Capture the cell that displays the provided text and extract its (x, y) central coordinate. 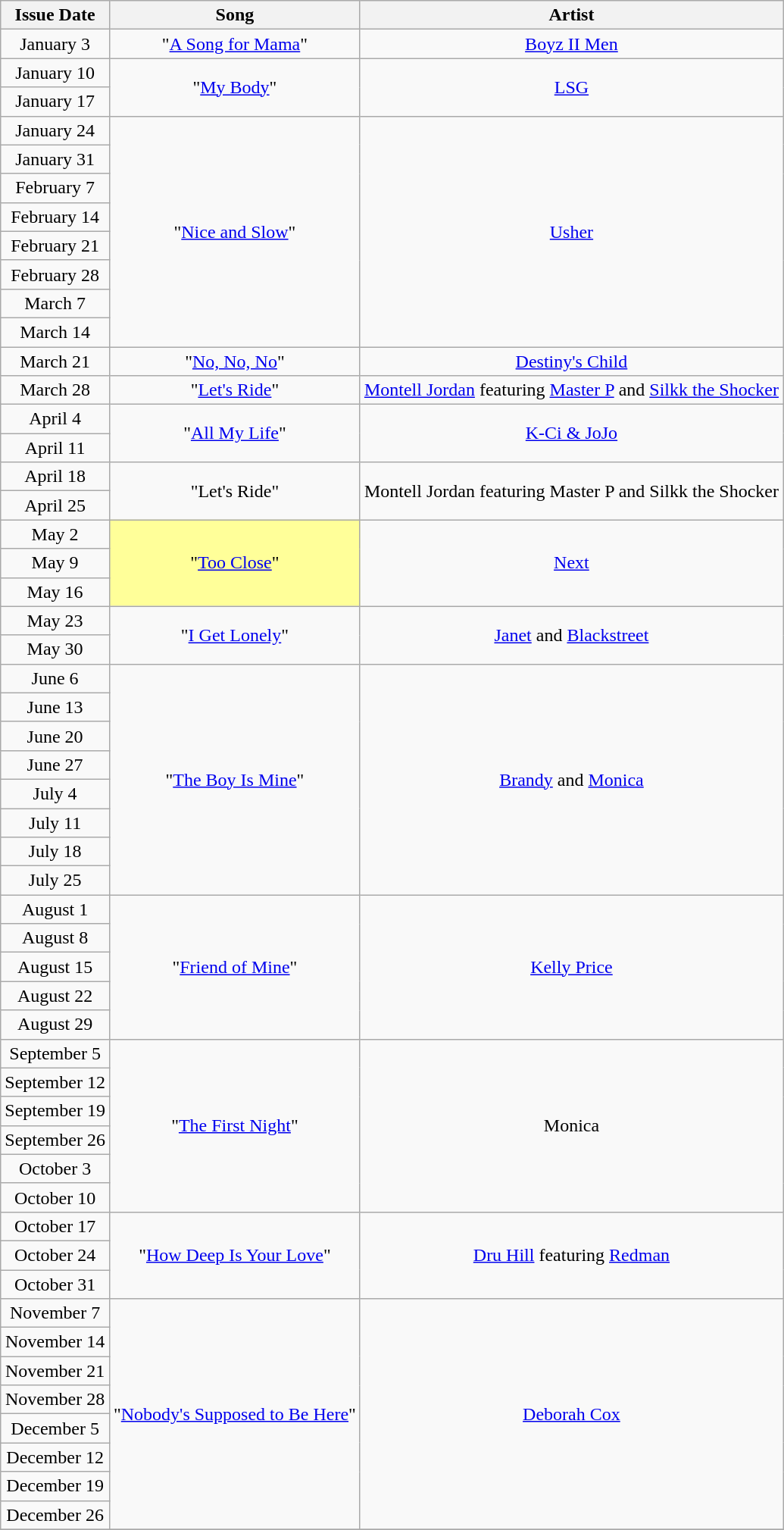
"Nice and Slow" (235, 231)
August 29 (55, 1025)
August 15 (55, 967)
February 7 (55, 188)
January 31 (55, 159)
"Too Close" (235, 563)
Next (571, 563)
August 8 (55, 938)
Song (235, 15)
August 22 (55, 996)
December 19 (55, 1486)
October 17 (55, 1226)
"A Song for Mama" (235, 44)
March 21 (55, 361)
January 17 (55, 102)
June 20 (55, 736)
May 30 (55, 649)
July 18 (55, 852)
Kelly Price (571, 967)
October 24 (55, 1255)
June 13 (55, 707)
January 10 (55, 73)
Deborah Cox (571, 1414)
K-Ci & JoJo (571, 433)
February 21 (55, 246)
October 31 (55, 1284)
Issue Date (55, 15)
Usher (571, 231)
May 16 (55, 592)
January 24 (55, 130)
July 11 (55, 822)
March 28 (55, 390)
Boyz II Men (571, 44)
September 26 (55, 1140)
November 14 (55, 1342)
May 9 (55, 563)
"No, No, No" (235, 361)
Monica (571, 1125)
January 3 (55, 44)
April 25 (55, 505)
April 4 (55, 419)
March 14 (55, 332)
February 28 (55, 274)
"I Get Lonely" (235, 635)
Destiny's Child (571, 361)
June 27 (55, 765)
December 5 (55, 1428)
November 28 (55, 1400)
August 1 (55, 909)
November 21 (55, 1371)
June 6 (55, 678)
"How Deep Is Your Love" (235, 1255)
LSG (571, 87)
February 14 (55, 217)
September 19 (55, 1111)
October 3 (55, 1169)
July 25 (55, 881)
Brandy and Monica (571, 779)
July 4 (55, 793)
Dru Hill featuring Redman (571, 1255)
December 12 (55, 1457)
March 7 (55, 303)
"The Boy Is Mine" (235, 779)
May 2 (55, 534)
Artist (571, 15)
October 10 (55, 1197)
December 26 (55, 1515)
"The First Night" (235, 1125)
April 18 (55, 477)
November 7 (55, 1313)
April 11 (55, 448)
September 12 (55, 1082)
"Nobody's Supposed to Be Here" (235, 1414)
May 23 (55, 621)
"My Body" (235, 87)
Janet and Blackstreet (571, 635)
"Friend of Mine" (235, 967)
September 5 (55, 1053)
"All My Life" (235, 433)
